For the text-containing cell, return its midpoint in [X, Y] coordinate format. 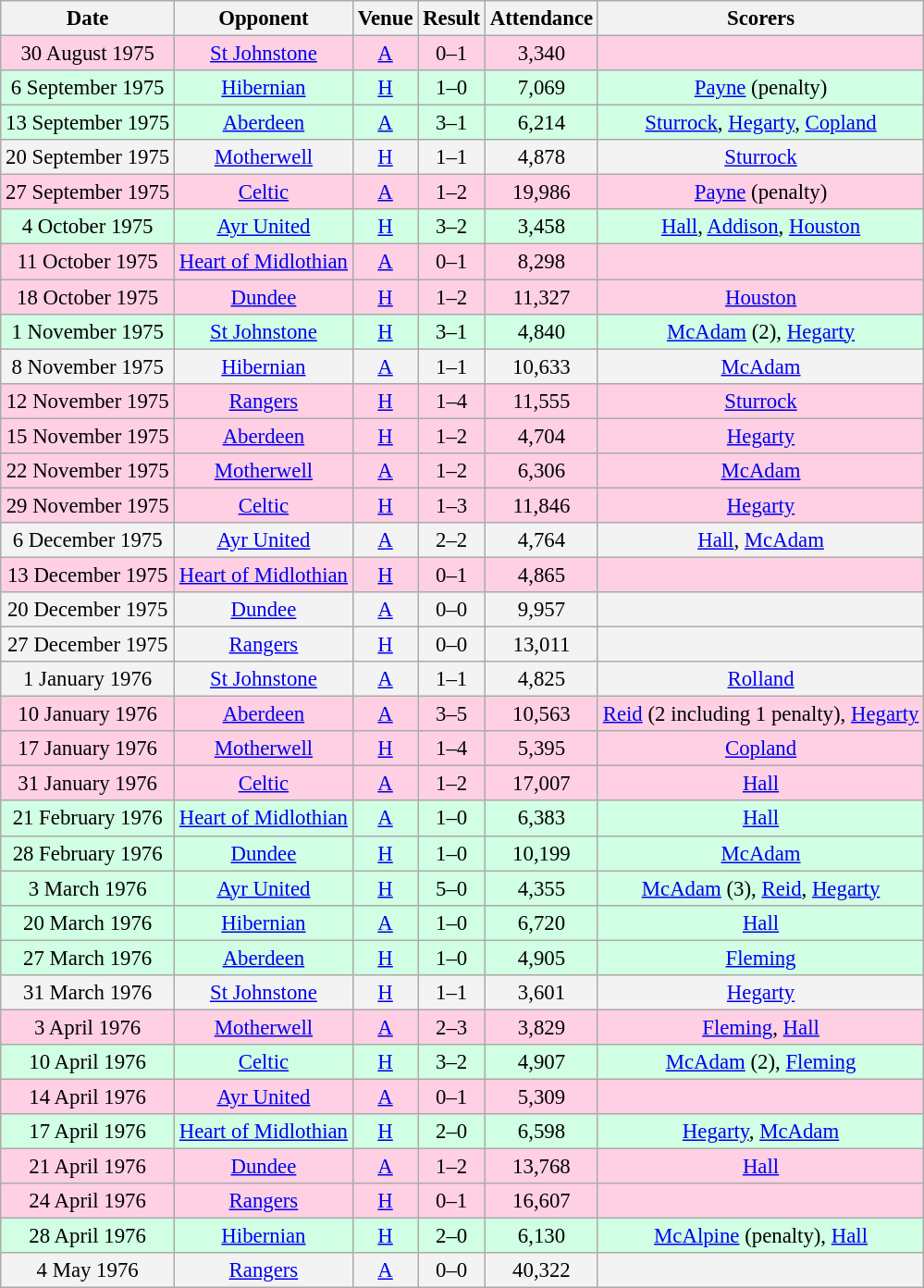
Venue [385, 19]
28 April 1976 [88, 1236]
1–3 [451, 505]
11,327 [541, 297]
Hall, McAdam [760, 540]
6,306 [541, 471]
19,986 [541, 192]
22 November 1975 [88, 471]
Fleming, Hall [760, 1027]
Reid (2 including 1 penalty), Hegarty [760, 714]
17 January 1976 [88, 749]
11,846 [541, 505]
30 August 1975 [88, 54]
6 September 1975 [88, 88]
13 September 1975 [88, 123]
2–2 [451, 540]
10 April 1976 [88, 1062]
10,199 [541, 853]
7,069 [541, 88]
20 September 1975 [88, 157]
Sturrock, Hegarty, Copland [760, 123]
40,322 [541, 1270]
13 December 1975 [88, 575]
21 February 1976 [88, 819]
Fleming [760, 958]
9,957 [541, 610]
4,704 [541, 436]
6,720 [541, 923]
10,563 [541, 714]
11,555 [541, 401]
20 March 1976 [88, 923]
4,764 [541, 540]
18 October 1975 [88, 297]
20 December 1975 [88, 610]
3 April 1976 [88, 1027]
17 April 1976 [88, 1132]
17,007 [541, 784]
McAdam (3), Reid, Hegarty [760, 888]
10,633 [541, 366]
16,607 [541, 1201]
31 January 1976 [88, 784]
3 March 1976 [88, 888]
2–3 [451, 1027]
11 October 1975 [88, 262]
3,458 [541, 227]
5,395 [541, 749]
4,905 [541, 958]
6,214 [541, 123]
10 January 1976 [88, 714]
14 April 1976 [88, 1096]
5,309 [541, 1096]
1 January 1976 [88, 679]
6 December 1975 [88, 540]
Date [88, 19]
4 May 1976 [88, 1270]
24 April 1976 [88, 1201]
31 March 1976 [88, 993]
5–0 [451, 888]
27 March 1976 [88, 958]
27 September 1975 [88, 192]
27 December 1975 [88, 645]
Scorers [760, 19]
McAlpine (penalty), Hall [760, 1236]
4,840 [541, 331]
6,130 [541, 1236]
Attendance [541, 19]
4,907 [541, 1062]
6,598 [541, 1132]
3,601 [541, 993]
3,829 [541, 1027]
4 October 1975 [88, 227]
4,878 [541, 157]
3,340 [541, 54]
Hegarty, McAdam [760, 1132]
McAdam (2), Fleming [760, 1062]
15 November 1975 [88, 436]
4,355 [541, 888]
6,383 [541, 819]
4,825 [541, 679]
Opponent [265, 19]
1 November 1975 [88, 331]
13,768 [541, 1167]
4,865 [541, 575]
Rolland [760, 679]
Houston [760, 297]
3–5 [451, 714]
McAdam (2), Hegarty [760, 331]
21 April 1976 [88, 1167]
Result [451, 19]
Hall, Addison, Houston [760, 227]
13,011 [541, 645]
8 November 1975 [88, 366]
8,298 [541, 262]
12 November 1975 [88, 401]
Copland [760, 749]
28 February 1976 [88, 853]
29 November 1975 [88, 505]
